For the text-containing cell, return its midpoint in (x, y) coordinate format. 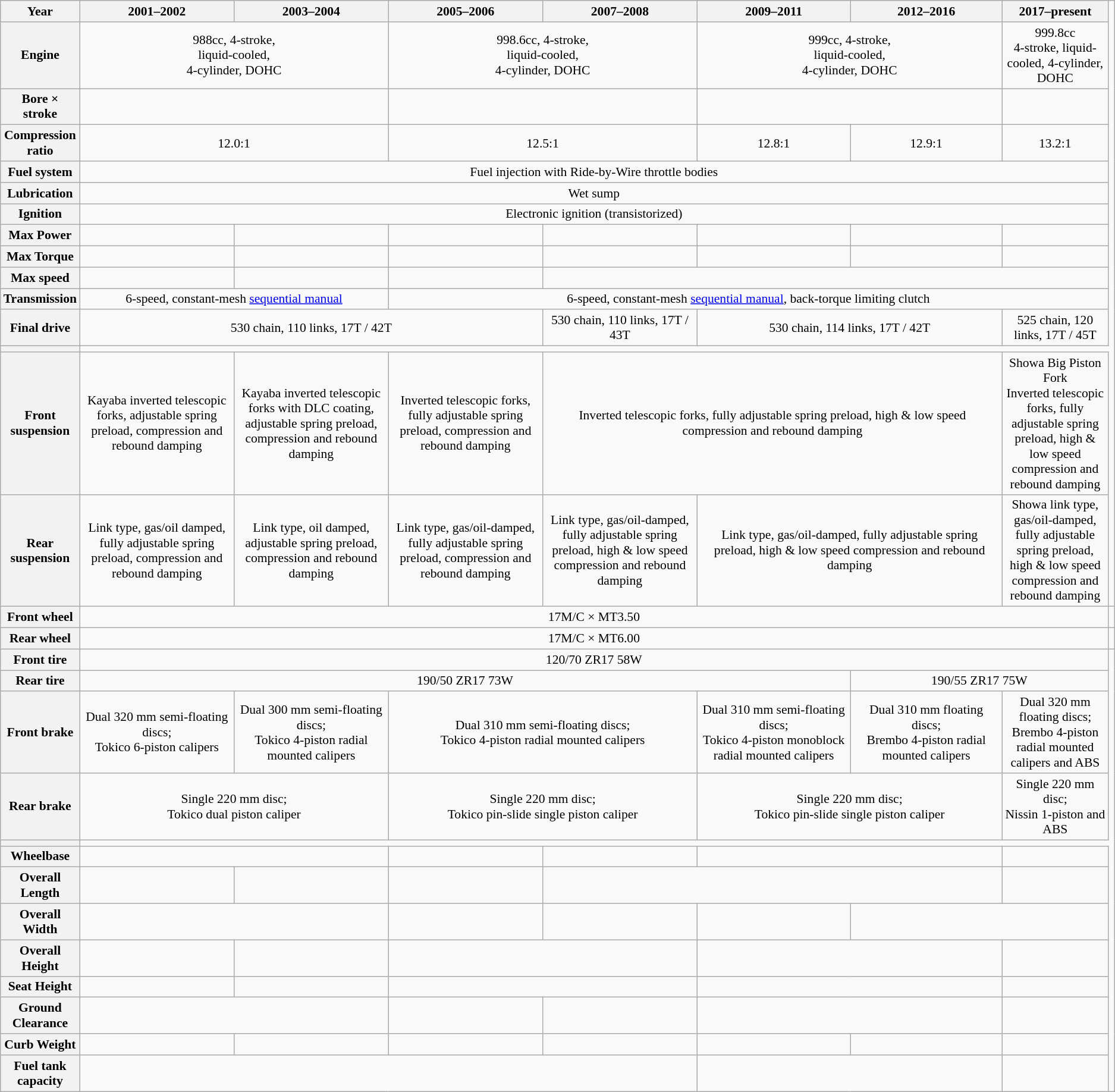
Front suspension (40, 423)
Front tire (40, 660)
17M/C × MT6.00 (594, 639)
Showa Big Piston ForkInverted telescopic forks, fully adjustable spring preload, high & low speed compression and rebound damping (1055, 423)
2001–2002 (157, 11)
Link type, oil damped, adjustable spring preload, compression and rebound damping (312, 551)
120/70 ZR17 58W (594, 660)
988cc, 4-stroke,liquid-cooled,4-cylinder, DOHC (234, 55)
998.6cc, 4-stroke,liquid-cooled,4-cylinder, DOHC (542, 55)
Kayaba inverted telescopic forks with DLC coating, adjustable spring preload, compression and rebound damping (312, 423)
12.0:1 (234, 143)
Ignition (40, 214)
Fuel system (40, 172)
999cc, 4-stroke,liquid-cooled,4-cylinder, DOHC (849, 55)
Ground Clearance (40, 1016)
Lubrication (40, 193)
Max speed (40, 278)
Kayaba inverted telescopic forks, adjustable spring preload, compression and rebound damping (157, 423)
Max Torque (40, 257)
Overall Width (40, 922)
190/50 ZR17 73W (465, 681)
Front wheel (40, 617)
Compression ratio (40, 143)
Front brake (40, 733)
Final drive (40, 328)
190/55 ZR17 75W (979, 681)
Rear wheel (40, 639)
Dual 310 mm semi-floating discs;Tokico 4-piston monoblock radial mounted calipers (774, 733)
525 chain, 120 links, 17T / 45T (1055, 328)
Transmission (40, 299)
Dual 310 mm semi-floating discs;Tokico 4-piston radial mounted calipers (542, 733)
Dual 310 mm floating discs;Brembo 4-piston radial mounted calipers (926, 733)
Curb Weight (40, 1044)
12.5:1 (542, 143)
530 chain, 114 links, 17T / 42T (849, 328)
Engine (40, 55)
530 chain, 110 links, 17T / 42T (312, 328)
Inverted telescopic forks, fully adjustable spring preload, compression and rebound damping (466, 423)
999.8cc4-stroke, liquid-cooled, 4-cylinder, DOHC (1055, 55)
530 chain, 110 links, 17T / 43T (620, 328)
2012–2016 (926, 11)
Single 220 mm disc;Tokico dual piston caliper (234, 807)
Dual 320 mm floating discs;Brembo 4-piston radial mounted calipers and ABS (1055, 733)
Seat Height (40, 987)
Overall Height (40, 958)
13.2:1 (1055, 143)
Single 220 mm disc;Nissin 1-piston and ABS (1055, 807)
Max Power (40, 236)
Overall Length (40, 885)
Fuel injection with Ride-by-Wire throttle bodies (594, 172)
Electronic ignition (transistorized) (594, 214)
Year (40, 11)
12.9:1 (926, 143)
6-speed, constant-mesh sequential manual (234, 299)
17M/C × MT3.50 (594, 617)
Dual 320 mm semi-floating discs;Tokico 6-piston calipers (157, 733)
Rear suspension (40, 551)
Showa link type, gas/oil-damped, fully adjustable spring preload, high & low speed compression and rebound damping (1055, 551)
2009–2011 (774, 11)
Link type, gas/oil-damped, fully adjustable spring preload, compression and rebound damping (466, 551)
Fuel tank capacity (40, 1073)
Wet sump (594, 193)
Dual 300 mm semi-floating discs;Tokico 4-piston radial mounted calipers (312, 733)
Rear tire (40, 681)
2017–present (1055, 11)
Bore × stroke (40, 107)
12.8:1 (774, 143)
2005–2006 (466, 11)
Inverted telescopic forks, fully adjustable spring preload, high & low speed compression and rebound damping (773, 423)
6-speed, constant-mesh sequential manual, back-torque limiting clutch (748, 299)
2003–2004 (312, 11)
Link type, gas/oil damped, fully adjustable spring preload, compression and rebound damping (157, 551)
Wheelbase (40, 856)
2007–2008 (620, 11)
Rear brake (40, 807)
